Determine the (X, Y) coordinate at the center of the cell enclosing the given text.  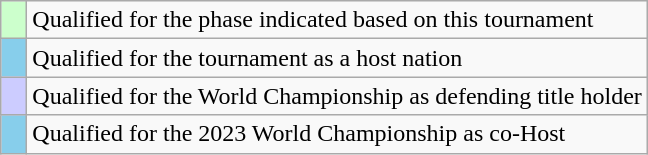
Qualified for the World Championship as defending title holder (338, 96)
Qualified for the tournament as a host nation (338, 58)
Qualified for the phase indicated based on this tournament (338, 20)
Qualified for the 2023 World Championship as co-Host (338, 134)
